Search for the cell housing the specified text and yield its [x, y] center coordinate. 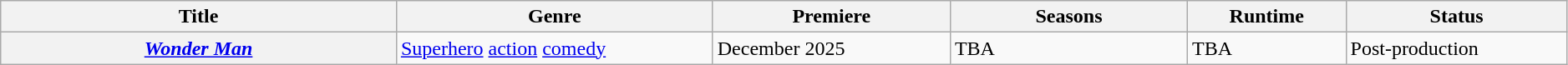
Post-production [1457, 48]
Superhero action comedy [555, 48]
Runtime [1266, 17]
Premiere [831, 17]
Seasons [1068, 17]
Status [1457, 17]
Wonder Man [199, 48]
Genre [555, 17]
Title [199, 17]
December 2025 [831, 48]
